Identify which cell holds the provided text, then report its [x, y] central coordinate. 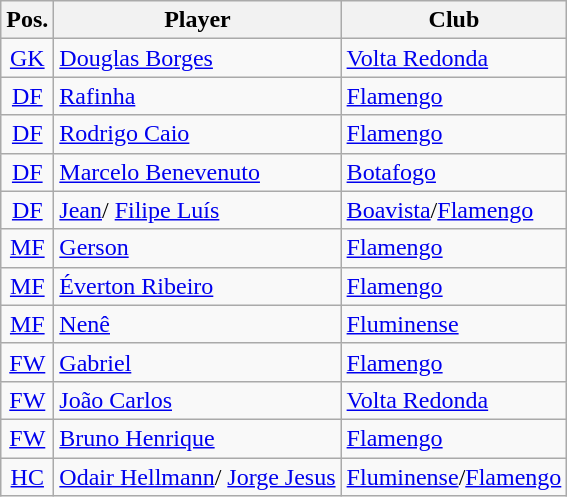
Club [454, 20]
Gerson [198, 248]
Fluminense/Flamengo [454, 477]
HC [28, 477]
Gabriel [198, 362]
Nenê [198, 324]
Botafogo [454, 172]
Player [198, 20]
Pos. [28, 20]
Fluminense [454, 324]
GK [28, 58]
Boavista/Flamengo [454, 210]
Odair Hellmann/ Jorge Jesus [198, 477]
Bruno Henrique [198, 438]
Rodrigo Caio [198, 134]
Rafinha [198, 96]
Éverton Ribeiro [198, 286]
Jean/ Filipe Luís [198, 210]
Douglas Borges [198, 58]
Marcelo Benevenuto [198, 172]
João Carlos [198, 400]
